Determine the [X, Y] coordinate at the center of the cell enclosing the given text.  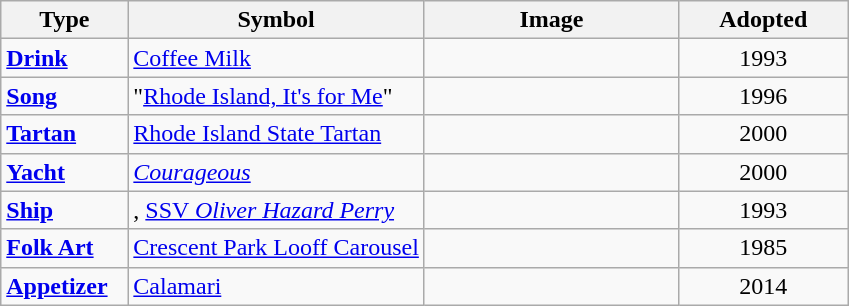
Calamari [276, 286]
Drink [64, 58]
Tartan [64, 134]
Coffee Milk [276, 58]
1996 [764, 96]
Rhode Island State Tartan [276, 134]
Crescent Park Looff Carousel [276, 248]
Type [64, 20]
"Rhode Island, It's for Me" [276, 96]
2014 [764, 286]
Symbol [276, 20]
Appetizer [64, 286]
Adopted [764, 20]
Image [551, 20]
Yacht [64, 172]
Courageous [276, 172]
Ship [64, 210]
, SSV Oliver Hazard Perry [276, 210]
Song [64, 96]
Folk Art [64, 248]
1985 [764, 248]
